Return the [X, Y] coordinate for the center point of the cell that contains the specified text.  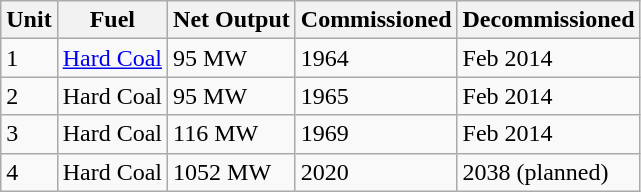
Net Output [232, 20]
1969 [376, 134]
1965 [376, 96]
2038 (planned) [548, 172]
Decommissioned [548, 20]
116 MW [232, 134]
1 [29, 58]
4 [29, 172]
Fuel [112, 20]
3 [29, 134]
2 [29, 96]
Commissioned [376, 20]
2020 [376, 172]
Unit [29, 20]
1052 MW [232, 172]
1964 [376, 58]
